Find where the given text appears and provide that cell's center as [X, Y] coordinate. 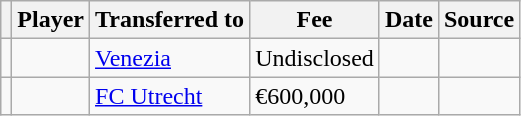
Undisclosed [315, 58]
Source [478, 20]
Transferred to [170, 20]
Player [51, 20]
FC Utrecht [170, 96]
Fee [315, 20]
€600,000 [315, 96]
Date [408, 20]
Venezia [170, 58]
